Locate the cell with the specified text and output its (X, Y) center coordinate. 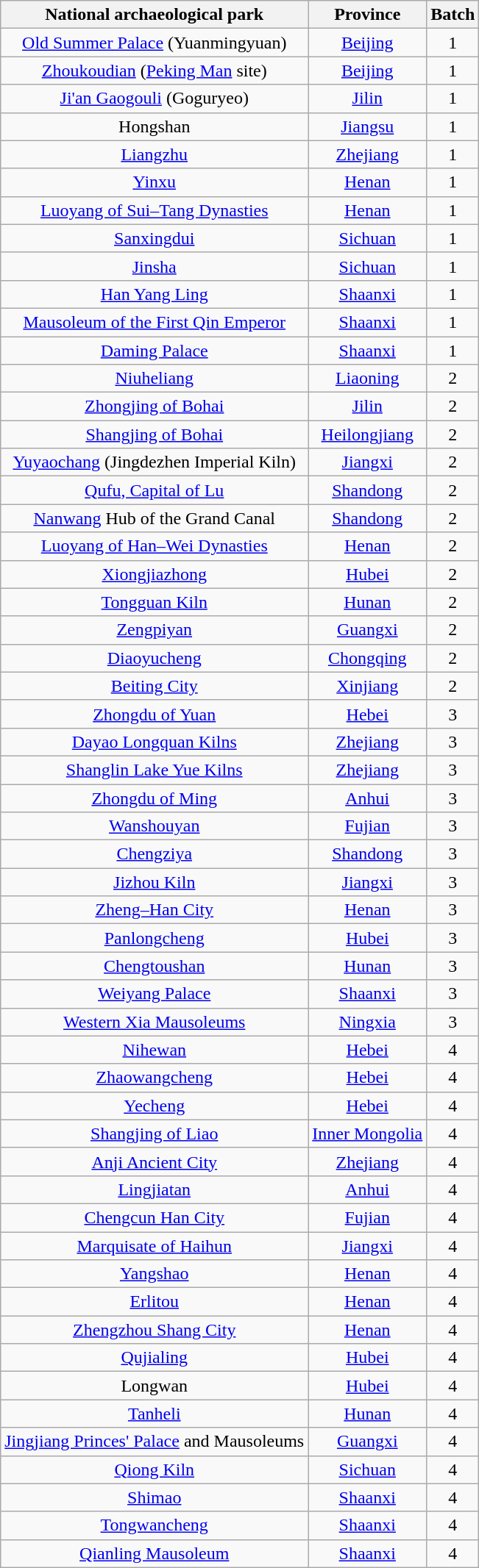
Diaoyucheng (155, 658)
Erlitou (155, 1302)
National archaeological park (155, 15)
Qiong Kiln (155, 1469)
Luoyang of Han–Wei Dynasties (155, 546)
Heilongjiang (368, 434)
Mausoleum of the First Qin Emperor (155, 322)
Weiyang Palace (155, 994)
Jizhou Kiln (155, 882)
Yuyaochang (Jingdezhen Imperial Kiln) (155, 462)
Panlongcheng (155, 938)
Inner Mongolia (368, 1134)
Province (368, 15)
Zhongdu of Ming (155, 798)
Western Xia Mausoleums (155, 1022)
Beiting City (155, 686)
Shangjing of Bohai (155, 434)
Xinjiang (368, 686)
Tanheli (155, 1414)
Chengtoushan (155, 966)
Shanglin Lake Yue Kilns (155, 770)
Qufu, Capital of Lu (155, 490)
Zheng–Han City (155, 910)
Dayao Longquan Kilns (155, 742)
Batch (453, 15)
Niuheliang (155, 379)
Han Yang Ling (155, 294)
Chongqing (368, 658)
Wanshouyan (155, 826)
Jingjiang Princes' Palace and Mausoleums (155, 1442)
Hongshan (155, 126)
Ji'an Gaogouli (Goguryeo) (155, 99)
Yangshao (155, 1274)
Zhongjing of Bohai (155, 407)
Luoyang of Sui–Tang Dynasties (155, 210)
Daming Palace (155, 351)
Lingjiatan (155, 1189)
Qianling Mausoleum (155, 1553)
Zhongdu of Yuan (155, 714)
Jinsha (155, 266)
Liaoning (368, 379)
Nihewan (155, 1050)
Shimao (155, 1497)
Zengpiyan (155, 630)
Jiangsu (368, 126)
Zhaowangcheng (155, 1078)
Sanxingdui (155, 238)
Anji Ancient City (155, 1161)
Shangjing of Liao (155, 1134)
Nanwang Hub of the Grand Canal (155, 518)
Chengziya (155, 854)
Yinxu (155, 182)
Zhengzhou Shang City (155, 1330)
Liangzhu (155, 154)
Old Summer Palace (Yuanmingyuan) (155, 43)
Yecheng (155, 1106)
Marquisate of Haihun (155, 1246)
Qujialing (155, 1358)
Tongwancheng (155, 1525)
Longwan (155, 1386)
Zhoukoudian (Peking Man site) (155, 71)
Ningxia (368, 1022)
Xiongjiazhong (155, 574)
Chengcun Han City (155, 1217)
Tongguan Kiln (155, 602)
